Return the (X, Y) coordinate for the center point of the cell that contains the specified text.  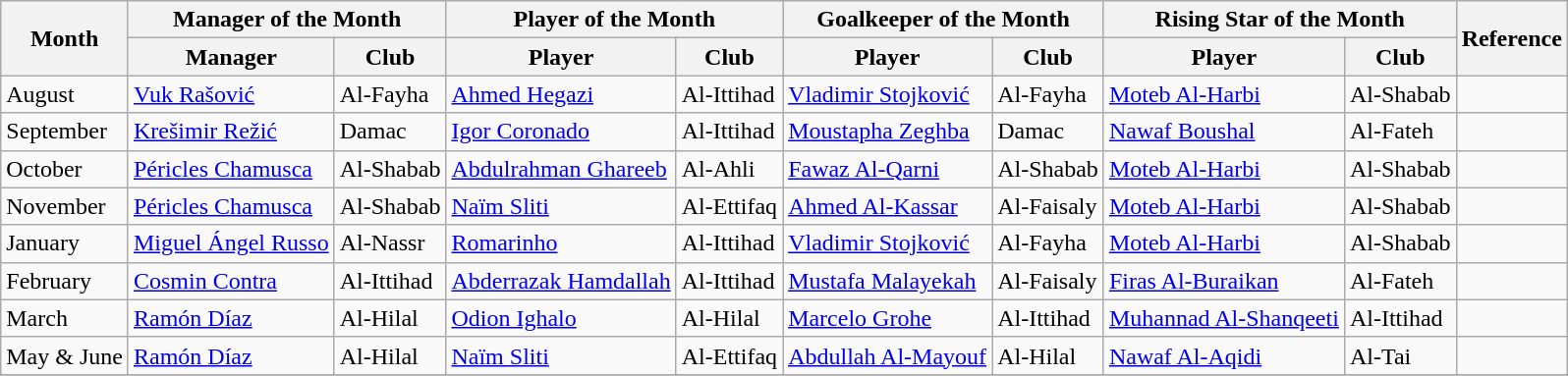
Manager of the Month (287, 20)
Abdulrahman Ghareeb (561, 169)
Rising Star of the Month (1279, 20)
Vuk Rašović (231, 94)
Goalkeeper of the Month (943, 20)
Firas Al-Buraikan (1224, 281)
Ahmed Hegazi (561, 94)
Krešimir Režić (231, 132)
Fawaz Al-Qarni (888, 169)
Moustapha Zeghba (888, 132)
Odion Ighalo (561, 318)
February (65, 281)
August (65, 94)
Miguel Ángel Russo (231, 243)
Romarinho (561, 243)
Reference (1511, 38)
Abdullah Al-Mayouf (888, 355)
Abderrazak Hamdallah (561, 281)
Month (65, 38)
May & June (65, 355)
Manager (231, 57)
Player of the Month (615, 20)
November (65, 206)
Muhannad Al-Shanqeeti (1224, 318)
Al-Ahli (729, 169)
March (65, 318)
Cosmin Contra (231, 281)
Ahmed Al-Kassar (888, 206)
September (65, 132)
Al-Tai (1400, 355)
October (65, 169)
Igor Coronado (561, 132)
Nawaf Al-Aqidi (1224, 355)
Mustafa Malayekah (888, 281)
January (65, 243)
Nawaf Boushal (1224, 132)
Al-Nassr (390, 243)
Marcelo Grohe (888, 318)
